Identify which cell holds the provided text, then report its [x, y] central coordinate. 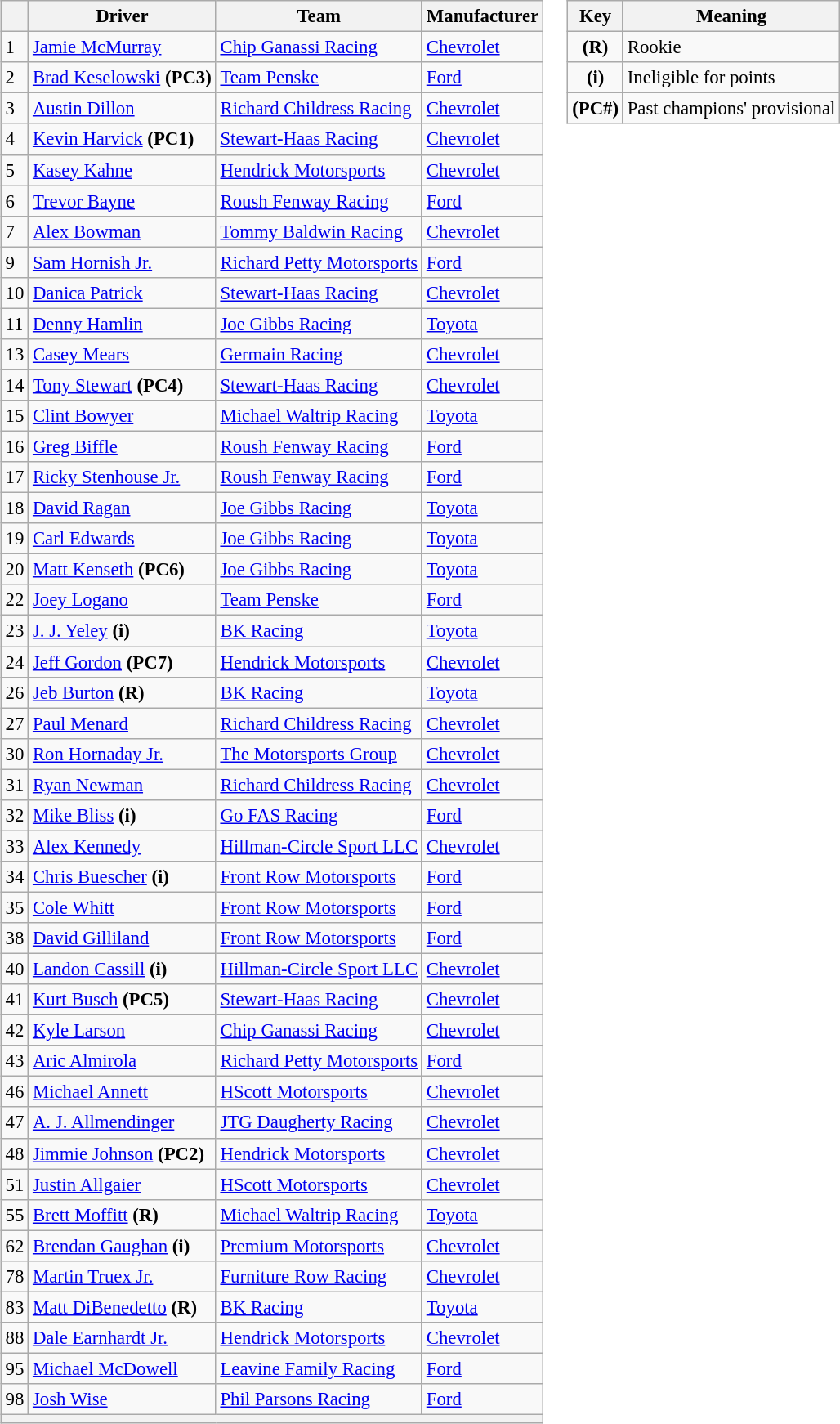
Brett Moffitt (R) [123, 1215]
4 [15, 139]
Kevin Harvick (PC1) [123, 139]
3 [15, 109]
Denny Hamlin [123, 324]
Leavine Family Racing [319, 1368]
Go FAS Racing [319, 815]
46 [15, 1092]
24 [15, 661]
6 [15, 201]
47 [15, 1122]
Kasey Kahne [123, 170]
35 [15, 907]
11 [15, 324]
2 [15, 78]
Paul Menard [123, 723]
Jeff Gordon (PC7) [123, 661]
1 [15, 47]
Brad Keselowski (PC3) [123, 78]
Jeb Burton (R) [123, 692]
Joey Logano [123, 600]
Trevor Bayne [123, 201]
34 [15, 877]
Rookie [731, 47]
Ricky Stenhouse Jr. [123, 477]
Chris Buescher (i) [123, 877]
Aric Almirola [123, 1061]
Team [319, 16]
Tommy Baldwin Racing [319, 231]
42 [15, 1031]
15 [15, 416]
Phil Parsons Racing [319, 1399]
9 [15, 262]
55 [15, 1215]
Jimmie Johnson (PC2) [123, 1153]
27 [15, 723]
10 [15, 293]
17 [15, 477]
31 [15, 785]
19 [15, 539]
Germain Racing [319, 355]
43 [15, 1061]
Josh Wise [123, 1399]
David Ragan [123, 508]
Carl Edwards [123, 539]
Martin Truex Jr. [123, 1276]
Jamie McMurray [123, 47]
Dale Earnhardt Jr. [123, 1338]
62 [15, 1246]
Manufacturer [482, 16]
Furniture Row Racing [319, 1276]
Michael Annett [123, 1092]
J. J. Yeley (i) [123, 631]
13 [15, 355]
Alex Bowman [123, 231]
David Gilliland [123, 938]
(PC#) [596, 109]
Premium Motorsports [319, 1246]
Mike Bliss (i) [123, 815]
40 [15, 969]
Ryan Newman [123, 785]
Driver [123, 16]
Matt Kenseth (PC6) [123, 570]
JTG Daugherty Racing [319, 1122]
Casey Mears [123, 355]
Sam Hornish Jr. [123, 262]
Kurt Busch (PC5) [123, 1000]
Landon Cassill (i) [123, 969]
The Motorsports Group [319, 754]
83 [15, 1307]
38 [15, 938]
78 [15, 1276]
5 [15, 170]
(R) [596, 47]
48 [15, 1153]
Greg Biffle [123, 446]
26 [15, 692]
95 [15, 1368]
Brendan Gaughan (i) [123, 1246]
Cole Whitt [123, 907]
41 [15, 1000]
Key [596, 16]
Ineligible for points [731, 78]
Matt DiBenedetto (R) [123, 1307]
20 [15, 570]
14 [15, 385]
Tony Stewart (PC4) [123, 385]
Meaning [731, 16]
30 [15, 754]
Past champions' provisional [731, 109]
16 [15, 446]
(i) [596, 78]
22 [15, 600]
Austin Dillon [123, 109]
Alex Kennedy [123, 846]
32 [15, 815]
98 [15, 1399]
51 [15, 1184]
18 [15, 508]
Ron Hornaday Jr. [123, 754]
88 [15, 1338]
Clint Bowyer [123, 416]
Danica Patrick [123, 293]
23 [15, 631]
33 [15, 846]
Justin Allgaier [123, 1184]
Kyle Larson [123, 1031]
A. J. Allmendinger [123, 1122]
Michael McDowell [123, 1368]
7 [15, 231]
